From the cell containing the given text, extract its center point as (X, Y) coordinate. 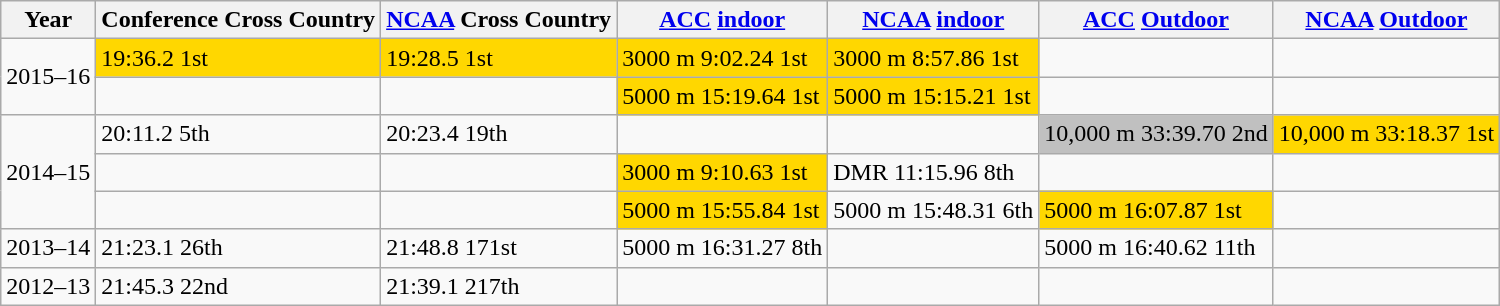
Conference Cross Country (238, 20)
2014–15 (48, 172)
20:23.4 19th (499, 134)
2015–16 (48, 77)
19:36.2 1st (238, 58)
2012–13 (48, 286)
21:48.8 171st (499, 248)
21:39.1 217th (499, 286)
NCAA indoor (934, 20)
5000 m 16:07.87 1st (1156, 210)
5000 m 15:19.64 1st (722, 96)
NCAA Cross Country (499, 20)
ACC indoor (722, 20)
DMR 11:15.96 8th (934, 172)
20:11.2 5th (238, 134)
NCAA Outdoor (1386, 20)
3000 m 9:02.24 1st (722, 58)
Year (48, 20)
5000 m 15:48.31 6th (934, 210)
10,000 m 33:18.37 1st (1386, 134)
3000 m 8:57.86 1st (934, 58)
5000 m 15:55.84 1st (722, 210)
10,000 m 33:39.70 2nd (1156, 134)
2013–14 (48, 248)
19:28.5 1st (499, 58)
5000 m 16:40.62 11th (1156, 248)
21:45.3 22nd (238, 286)
ACC Outdoor (1156, 20)
21:23.1 26th (238, 248)
3000 m 9:10.63 1st (722, 172)
5000 m 15:15.21 1st (934, 96)
5000 m 16:31.27 8th (722, 248)
